Detect which cell encompasses the target text, then output its (x, y) center coordinate. 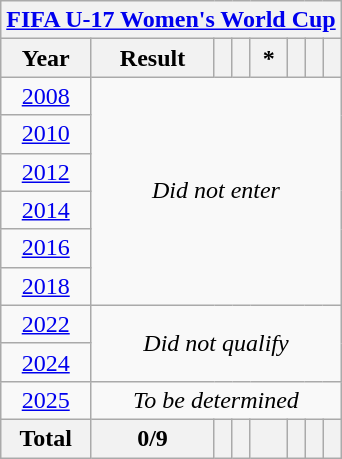
2012 (46, 172)
Year (46, 58)
2008 (46, 96)
* (268, 58)
2016 (46, 248)
2018 (46, 286)
Total (46, 438)
Did not enter (216, 191)
Result (153, 58)
To be determined (216, 400)
2024 (46, 362)
2014 (46, 210)
2010 (46, 134)
2022 (46, 324)
Did not qualify (216, 343)
FIFA U-17 Women's World Cup (171, 20)
0/9 (153, 438)
2025 (46, 400)
